For the text-containing cell, return its midpoint in (x, y) coordinate format. 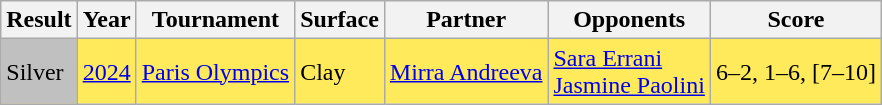
Sara Errani Jasmine Paolini (629, 72)
Mirra Andreeva (466, 72)
Surface (340, 20)
Tournament (215, 20)
Score (796, 20)
Clay (340, 72)
6–2, 1–6, [7–10] (796, 72)
Partner (466, 20)
Result (39, 20)
Year (106, 20)
Paris Olympics (215, 72)
Opponents (629, 20)
2024 (106, 72)
Silver (39, 72)
